Detect which cell encompasses the target text, then output its (X, Y) center coordinate. 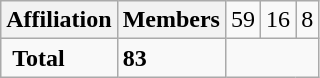
59 (242, 20)
Members (171, 20)
Total (59, 58)
83 (171, 58)
16 (278, 20)
Affiliation (59, 20)
8 (308, 20)
